Detect which cell encompasses the target text, then output its [X, Y] center coordinate. 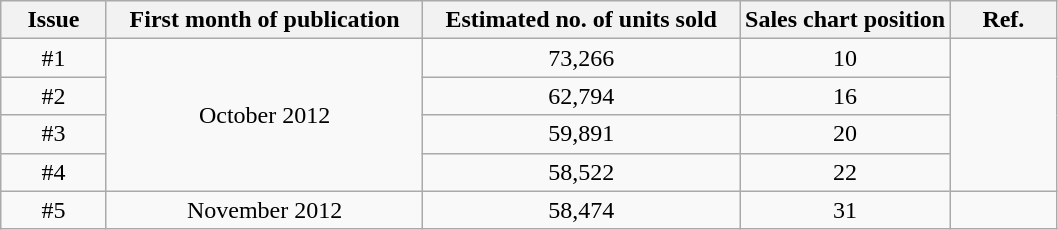
#4 [54, 172]
#1 [54, 58]
16 [846, 96]
November 2012 [264, 210]
20 [846, 134]
#5 [54, 210]
#2 [54, 96]
31 [846, 210]
58,474 [582, 210]
58,522 [582, 172]
73,266 [582, 58]
Issue [54, 20]
#3 [54, 134]
22 [846, 172]
62,794 [582, 96]
Ref. [1004, 20]
10 [846, 58]
First month of publication [264, 20]
Estimated no. of units sold [582, 20]
Sales chart position [846, 20]
October 2012 [264, 115]
59,891 [582, 134]
